Search for the cell housing the specified text and yield its (x, y) center coordinate. 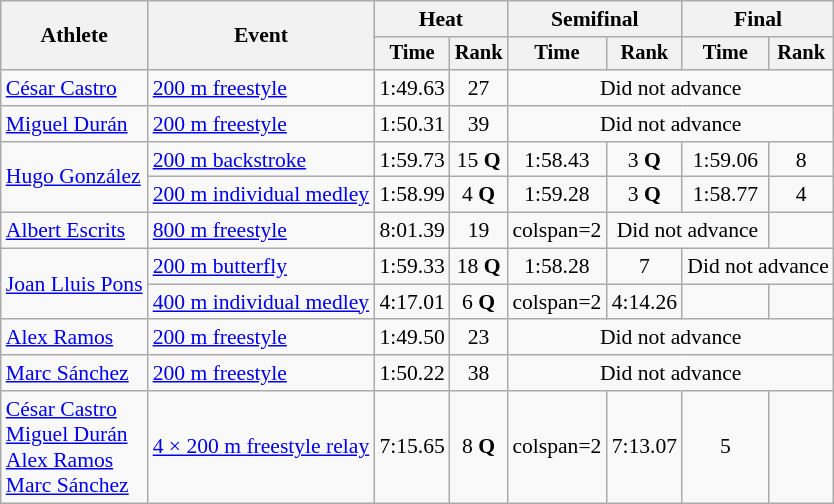
27 (479, 88)
4 Q (479, 195)
Alex Ramos (74, 338)
Final (758, 19)
Event (262, 36)
Hugo González (74, 178)
4 × 200 m freestyle relay (262, 447)
1:58.28 (556, 267)
18 Q (479, 267)
23 (479, 338)
Miguel Durán (74, 124)
38 (479, 373)
1:59.73 (412, 160)
1:58.77 (725, 195)
7 (644, 267)
1:58.99 (412, 195)
Albert Escrits (74, 231)
César CastroMiguel DuránAlex RamosMarc Sánchez (74, 447)
1:49.50 (412, 338)
5 (725, 447)
39 (479, 124)
4 (800, 195)
Joan Lluis Pons (74, 284)
Marc Sánchez (74, 373)
800 m freestyle (262, 231)
7:13.07 (644, 447)
César Castro (74, 88)
Semifinal (594, 19)
400 m individual medley (262, 302)
8 Q (479, 447)
15 Q (479, 160)
200 m backstroke (262, 160)
4:14.26 (644, 302)
1:49.63 (412, 88)
1:58.43 (556, 160)
4:17.01 (412, 302)
1:50.22 (412, 373)
6 Q (479, 302)
Heat (440, 19)
200 m individual medley (262, 195)
8:01.39 (412, 231)
1:59.06 (725, 160)
200 m butterfly (262, 267)
1:59.28 (556, 195)
1:59.33 (412, 267)
1:50.31 (412, 124)
7:15.65 (412, 447)
19 (479, 231)
8 (800, 160)
Athlete (74, 36)
